Output the (x, y) coordinate of the center of the cell containing the given text.  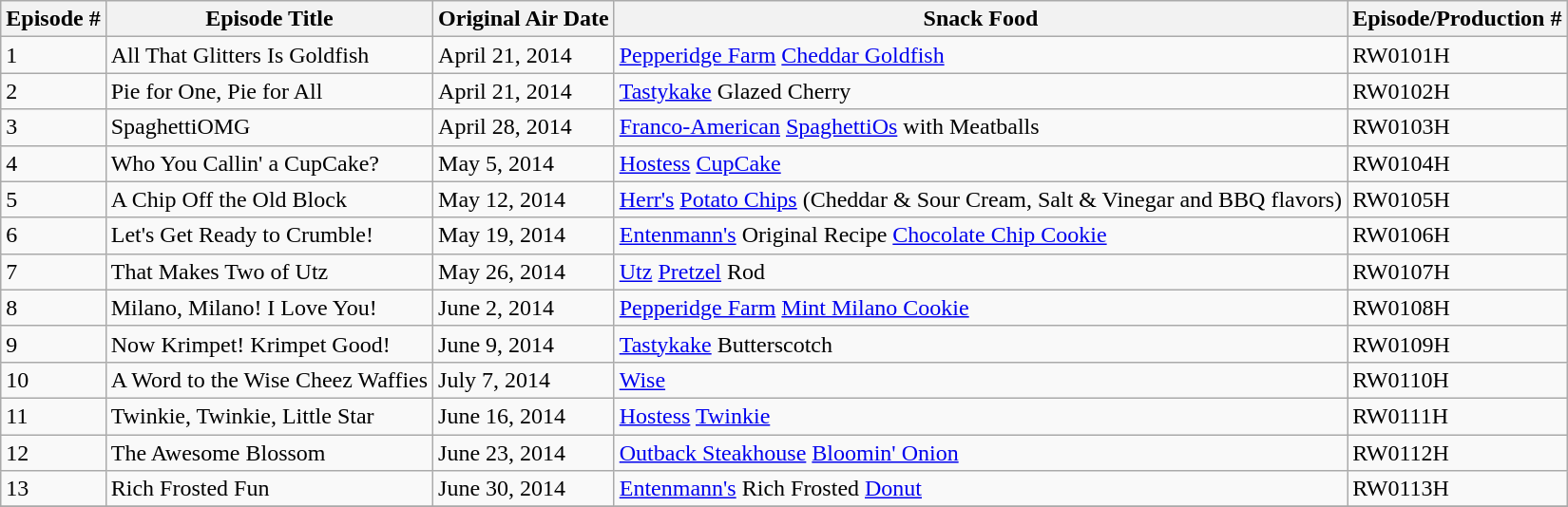
8 (53, 308)
July 7, 2014 (525, 380)
10 (53, 380)
Hostess Twinkie (981, 416)
RW0109H (1458, 344)
The Awesome Blossom (269, 453)
That Makes Two of Utz (269, 272)
Hostess CupCake (981, 163)
RW0112H (1458, 453)
Entenmann's Original Recipe Chocolate Chip Cookie (981, 235)
A Word to the Wise Cheez Waffies (269, 380)
Episode Title (269, 19)
Snack Food (981, 19)
May 12, 2014 (525, 199)
6 (53, 235)
1 (53, 55)
Milano, Milano! I Love You! (269, 308)
Outback Steakhouse Bloomin' Onion (981, 453)
RW0111H (1458, 416)
RW0106H (1458, 235)
May 19, 2014 (525, 235)
Franco-American SpaghettiOs with Meatballs (981, 127)
9 (53, 344)
Original Air Date (525, 19)
2 (53, 91)
June 30, 2014 (525, 489)
5 (53, 199)
RW0113H (1458, 489)
Wise (981, 380)
RW0102H (1458, 91)
Entenmann's Rich Frosted Donut (981, 489)
Episode # (53, 19)
Herr's Potato Chips (Cheddar & Sour Cream, Salt & Vinegar and BBQ flavors) (981, 199)
May 26, 2014 (525, 272)
Pepperidge Farm Mint Milano Cookie (981, 308)
May 5, 2014 (525, 163)
Now Krimpet! Krimpet Good! (269, 344)
RW0104H (1458, 163)
Pepperidge Farm Cheddar Goldfish (981, 55)
June 23, 2014 (525, 453)
Utz Pretzel Rod (981, 272)
SpaghettiOMG (269, 127)
Rich Frosted Fun (269, 489)
7 (53, 272)
Episode/Production # (1458, 19)
Pie for One, Pie for All (269, 91)
Tastykake Glazed Cherry (981, 91)
3 (53, 127)
RW0103H (1458, 127)
RW0105H (1458, 199)
June 16, 2014 (525, 416)
All That Glitters Is Goldfish (269, 55)
4 (53, 163)
June 9, 2014 (525, 344)
RW0110H (1458, 380)
RW0101H (1458, 55)
Who You Callin' a CupCake? (269, 163)
April 28, 2014 (525, 127)
Tastykake Butterscotch (981, 344)
Let's Get Ready to Crumble! (269, 235)
June 2, 2014 (525, 308)
13 (53, 489)
12 (53, 453)
RW0107H (1458, 272)
Twinkie, Twinkie, Little Star (269, 416)
RW0108H (1458, 308)
11 (53, 416)
A Chip Off the Old Block (269, 199)
